Find where the given text appears and provide that cell's center as (x, y) coordinate. 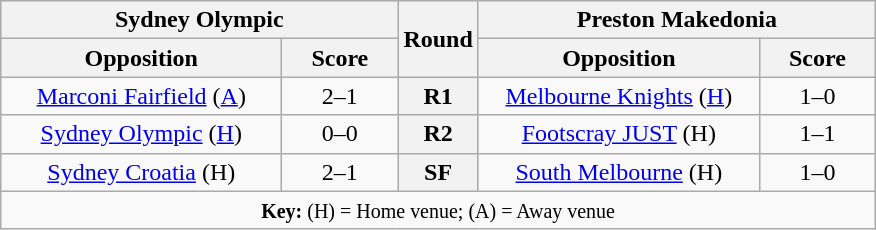
R1 (438, 96)
0–0 (340, 134)
Sydney Olympic (H) (142, 134)
Key: (H) = Home venue; (A) = Away venue (438, 210)
Sydney Olympic (200, 20)
South Melbourne (H) (618, 172)
Footscray JUST (H) (618, 134)
Marconi Fairfield (A) (142, 96)
Sydney Croatia (H) (142, 172)
SF (438, 172)
1–1 (817, 134)
Preston Makedonia (676, 20)
R2 (438, 134)
Round (438, 39)
Melbourne Knights (H) (618, 96)
